Locate the cell with the specified text and output its (X, Y) center coordinate. 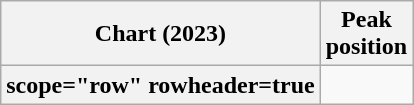
scope="row" rowheader=true (160, 85)
Peakposition (366, 34)
Chart (2023) (160, 34)
